Determine the [X, Y] coordinate at the center of the cell enclosing the given text.  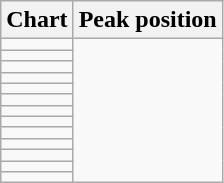
Chart [37, 20]
Peak position [148, 20]
